Locate the cell with the specified text and output its [X, Y] center coordinate. 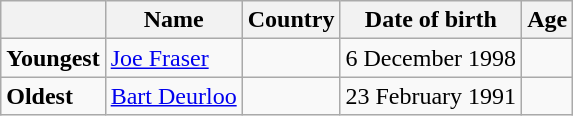
Bart Deurloo [174, 96]
6 December 1998 [431, 58]
Age [548, 20]
Joe Fraser [174, 58]
Country [291, 20]
Name [174, 20]
23 February 1991 [431, 96]
Youngest [53, 58]
Oldest [53, 96]
Date of birth [431, 20]
